Return (X, Y) of the center of cell containing provided text 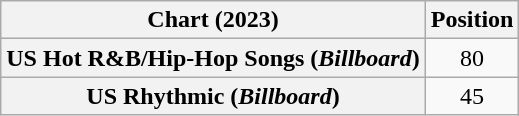
Position (472, 20)
45 (472, 96)
US Hot R&B/Hip-Hop Songs (Billboard) (213, 58)
Chart (2023) (213, 20)
US Rhythmic (Billboard) (213, 96)
80 (472, 58)
